Return the (X, Y) coordinate for the center point of the cell that contains the specified text.  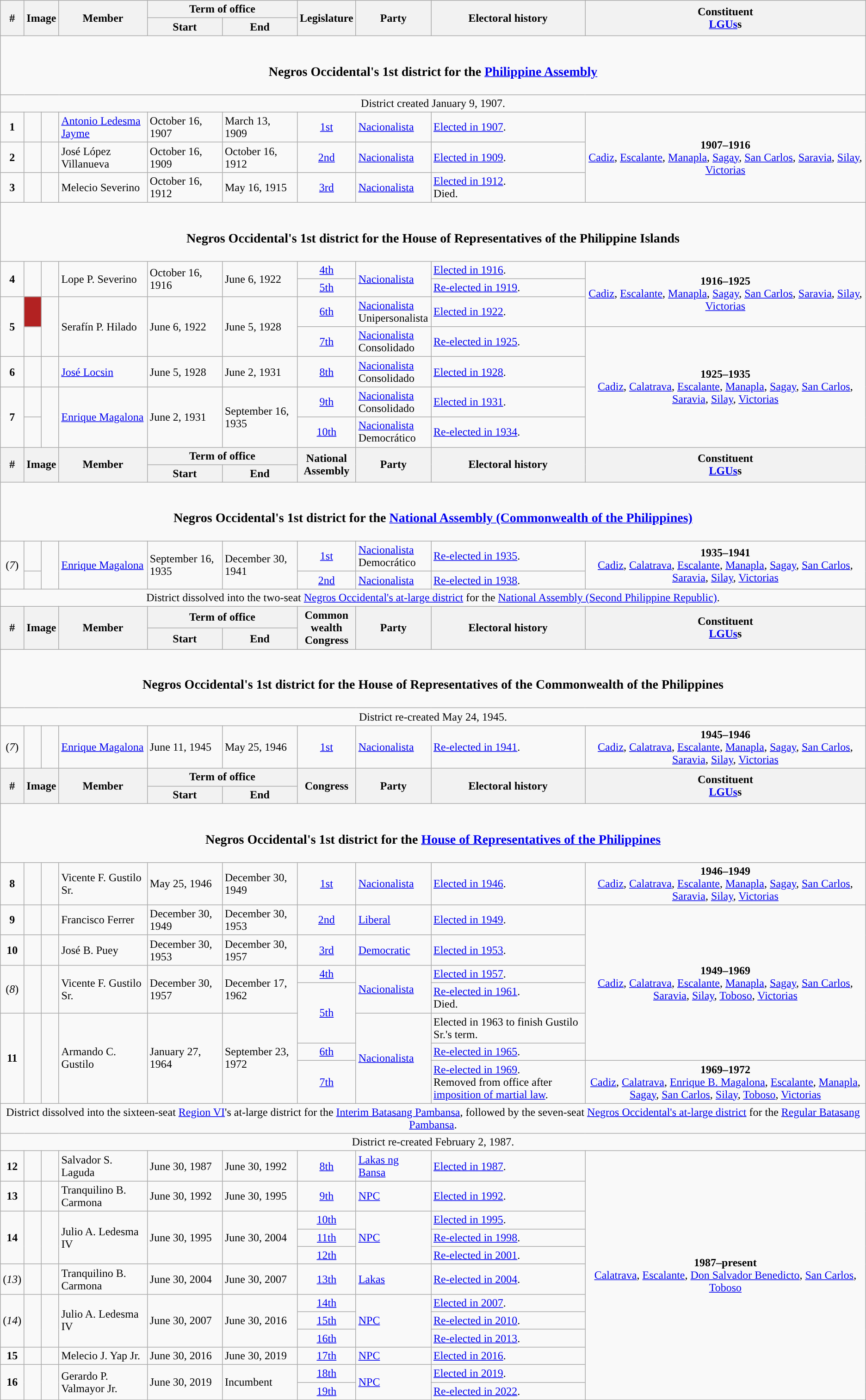
June 11, 1945 (185, 747)
José López Villanueva (103, 157)
Incumbent (260, 1382)
December 30, 1941 (260, 565)
Elected in 1922. (508, 312)
1925–1935Cadiz, Calatrava, Escalante, Manapla, Sagay, San Carlos, Saravia, Silay, Victorias (725, 387)
José B. Puey (103, 950)
Elected in 1957. (508, 974)
January 27, 1964 (185, 1058)
7 (12, 417)
Francisco Ferrer (103, 920)
Elected in 1928. (508, 372)
Elected in 2019. (508, 1374)
16th (327, 1338)
Re-elected in 1965. (508, 1052)
Negros Occidental's 1st district for the National Assembly (Commonwealth of the Philippines) (433, 512)
1987–presentCalatrava, Escalante, Don Salvador Benedicto, San Carlos, Toboso (725, 1276)
Re-elected in 2022. (508, 1391)
Re-elected in 2001. (508, 1255)
1935–1941Cadiz, Calatrava, Escalante, Manapla, Sagay, San Carlos, Saravia, Silay, Victorias (725, 565)
8 (12, 884)
Elected in 2007. (508, 1303)
Elected in 1946. (508, 884)
Legislature (327, 18)
1946–1949Cadiz, Calatrava, Escalante, Manapla, Sagay, San Carlos, Saravia, Silay, Victorias (725, 884)
District re-created February 2, 1987. (433, 1142)
(14) (12, 1320)
Re-elected in 1919. (508, 288)
13 (12, 1196)
October 16, 1907 (185, 127)
Melecio J. Yap Jr. (103, 1356)
Re-elected in 2004. (508, 1279)
14 (12, 1238)
October 16, 1916 (185, 279)
4 (12, 279)
Congress (327, 786)
Lakas ng Bansa (393, 1166)
15 (12, 1356)
16 (12, 1382)
12 (12, 1166)
Elected in 1909. (508, 157)
(8) (12, 989)
3 (12, 187)
District dissolved into the two-seat Negros Occidental's at-large district for the National Assembly (Second Philippine Republic). (433, 597)
Salvador S. Laguda (103, 1166)
Armando C. Gustilo (103, 1058)
NacionalistaUnipersonalista (393, 312)
Elected in 1963 to finish Gustilo Sr.'s term. (508, 1028)
Elected in 1912.Died. (508, 187)
Negros Occidental's 1st district for the House of Representatives of the Philippines (433, 833)
Serafín P. Hilado (103, 327)
October 16, 1909 (185, 157)
13th (327, 1279)
1949–1969Cadiz, Calatrava, Escalante, Manapla, Sagay, San Carlos, Saravia, Silay, Toboso, Victorias (725, 983)
Re-elected in 1969.Removed from office after imposition of martial law. (508, 1082)
Re-elected in 2010. (508, 1320)
1907–1916Cadiz, Escalante, Manapla, Sagay, San Carlos, Saravia, Silay, Victorias (725, 157)
District created January 9, 1907. (433, 103)
District re-created May 24, 1945. (433, 717)
September 23, 1972 (260, 1058)
Elected in 1995. (508, 1220)
Elected in 1953. (508, 950)
12th (327, 1255)
March 13, 1909 (260, 127)
1945–1946Cadiz, Calatrava, Escalante, Manapla, Sagay, San Carlos, Saravia, Silay, Victorias (725, 747)
14th (327, 1303)
Elected in 1916. (508, 270)
CommonwealthCongress (327, 628)
11th (327, 1238)
Re-elected in 1925. (508, 342)
1916–1925Cadiz, Escalante, Manapla, Sagay, San Carlos, Saravia, Silay, Victorias (725, 294)
Re-elected in 1938. (508, 580)
Re-elected in 1934. (508, 432)
May 16, 1915 (260, 187)
9 (12, 920)
Elected in 2016. (508, 1356)
June 30, 1987 (185, 1166)
1 (12, 127)
Re-elected in 2013. (508, 1338)
Antonio Ledesma Jayme (103, 127)
2 (12, 157)
Re-elected in 1998. (508, 1238)
Re-elected in 1961.Died. (508, 998)
17th (327, 1356)
1969–1972Cadiz, Calatrava, Enrique B. Magalona, Escalante, Manapla, Sagay, San Carlos, Silay, Toboso, Victorias (725, 1082)
Elected in 1949. (508, 920)
Melecio Severino (103, 187)
Elected in 1907. (508, 127)
Lakas (393, 1279)
Negros Occidental's 1st district for the House of Representatives of the Philippine Islands (433, 231)
Democratic (393, 950)
Elected in 1931. (508, 402)
6 (12, 372)
11 (12, 1058)
December 17, 1962 (260, 989)
NationalAssembly (327, 465)
18th (327, 1374)
5 (12, 327)
19th (327, 1391)
Lope P. Severino (103, 279)
José Locsin (103, 372)
Elected in 1987. (508, 1166)
Gerardo P. Valmayor Jr. (103, 1382)
10 (12, 950)
Negros Occidental's 1st district for the Philippine Assembly (433, 65)
Re-elected in 1941. (508, 747)
15th (327, 1320)
(13) (12, 1279)
Elected in 1992. (508, 1196)
Liberal (393, 920)
Negros Occidental's 1st district for the House of Representatives of the Commonwealth of the Philippines (433, 678)
Re-elected in 1935. (508, 556)
